Identify which cell holds the provided text, then report its [x, y] central coordinate. 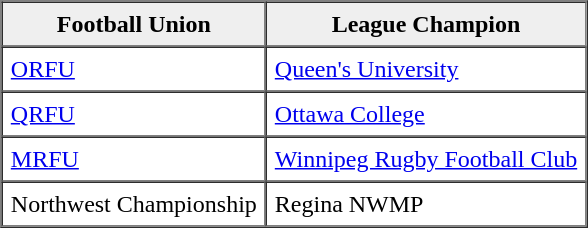
ORFU [134, 68]
QRFU [134, 114]
League Champion [426, 24]
MRFU [134, 158]
Football Union [134, 24]
Winnipeg Rugby Football Club [426, 158]
Regina NWMP [426, 204]
Northwest Championship [134, 204]
Queen's University [426, 68]
Ottawa College [426, 114]
